Detect which cell encompasses the target text, then output its [x, y] center coordinate. 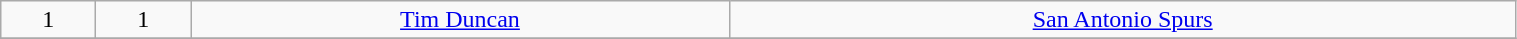
San Antonio Spurs [1122, 20]
Tim Duncan [460, 20]
